From the cell containing the given text, extract its center point as [x, y] coordinate. 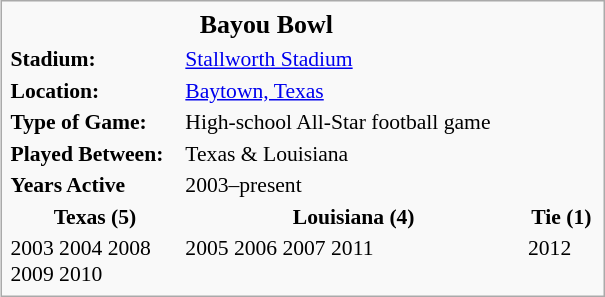
2005 2006 2007 2011 [354, 261]
Texas (5) [95, 216]
Stadium: [95, 59]
Stallworth Stadium [354, 59]
2012 [562, 261]
Tie (1) [562, 216]
Baytown, Texas [354, 90]
Louisiana (4) [354, 216]
Type of Game: [95, 122]
Played Between: [95, 153]
Texas & Louisiana [354, 153]
2003 2004 2008 2009 2010 [95, 261]
Years Active [95, 185]
2003–present [354, 185]
High-school All-Star football game [354, 122]
Bayou Bowl [266, 26]
Location: [95, 90]
